Search for the cell housing the specified text and yield its (X, Y) center coordinate. 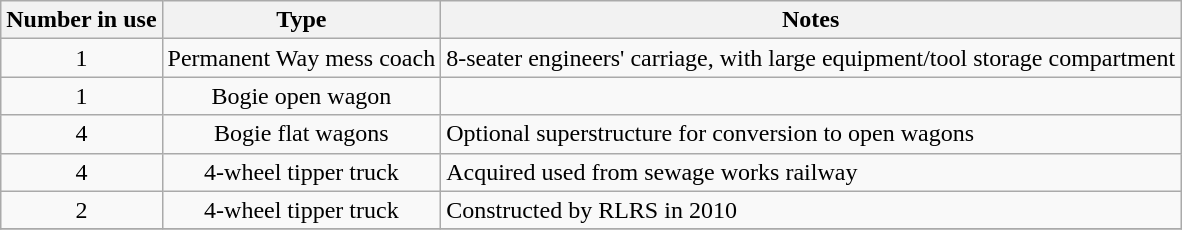
Notes (811, 20)
2 (82, 210)
Constructed by RLRS in 2010 (811, 210)
Optional superstructure for conversion to open wagons (811, 134)
8-seater engineers' carriage, with large equipment/tool storage compartment (811, 58)
Number in use (82, 20)
Bogie flat wagons (302, 134)
Type (302, 20)
Bogie open wagon (302, 96)
Permanent Way mess coach (302, 58)
Acquired used from sewage works railway (811, 172)
